Detect which cell encompasses the target text, then output its (x, y) center coordinate. 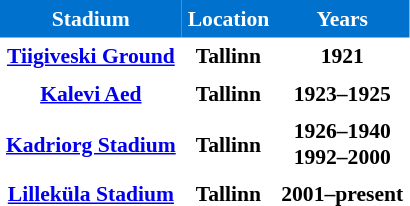
Tiigiveski Ground (91, 57)
Years (342, 19)
1926–19401992–2000 (342, 144)
1921 (342, 57)
Stadium (91, 19)
Kalevi Aed (91, 94)
Location (229, 19)
1923–1925 (342, 94)
Kadriorg Stadium (91, 144)
